Provide the [x, y] coordinate of the cell's center where the given text is located.  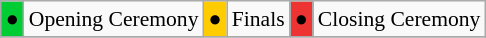
Opening Ceremony [114, 19]
Closing Ceremony [400, 19]
Finals [258, 19]
